Search for the cell housing the specified text and yield its [X, Y] center coordinate. 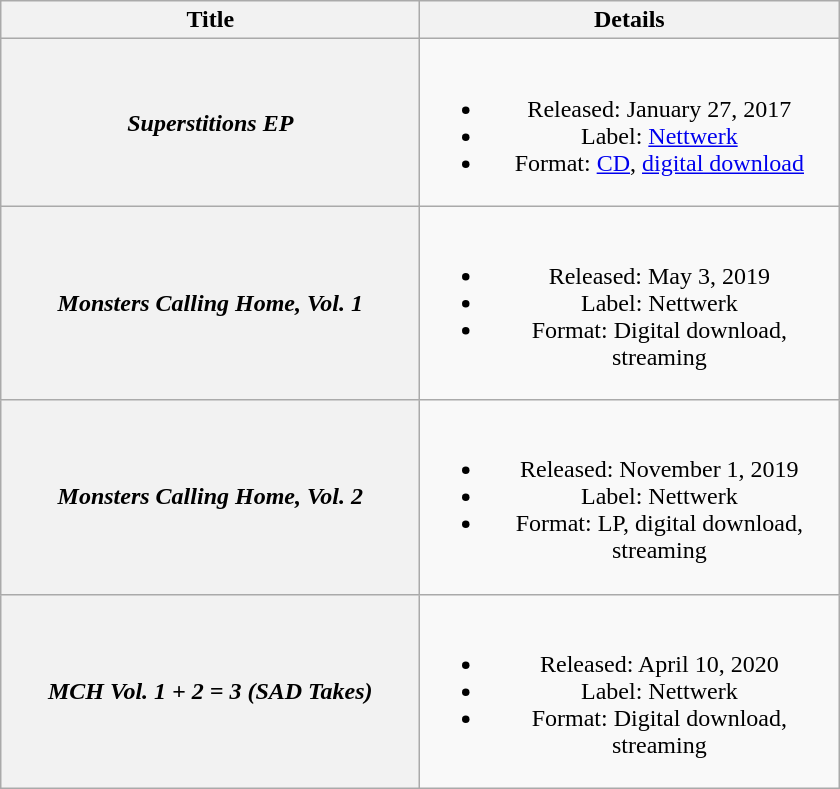
Details [630, 20]
Monsters Calling Home, Vol. 1 [210, 303]
MCH Vol. 1 + 2 = 3 (SAD Takes) [210, 691]
Monsters Calling Home, Vol. 2 [210, 497]
Released: January 27, 2017Label: NettwerkFormat: CD, digital download [630, 122]
Released: April 10, 2020Label: NettwerkFormat: Digital download, streaming [630, 691]
Released: May 3, 2019Label: NettwerkFormat: Digital download, streaming [630, 303]
Released: November 1, 2019Label: NettwerkFormat: LP, digital download, streaming [630, 497]
Title [210, 20]
Superstitions EP [210, 122]
